Capture the cell that displays the provided text and extract its [X, Y] central coordinate. 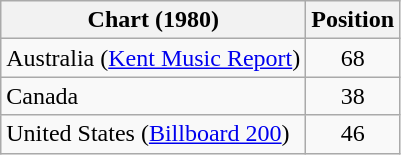
38 [353, 96]
United States (Billboard 200) [154, 134]
Australia (Kent Music Report) [154, 58]
Chart (1980) [154, 20]
46 [353, 134]
68 [353, 58]
Position [353, 20]
Canada [154, 96]
